Locate the cell with the specified text and output its (X, Y) center coordinate. 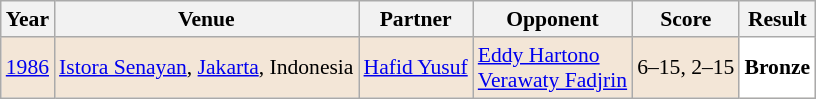
Opponent (552, 19)
Result (777, 19)
Bronze (777, 68)
Year (28, 19)
Eddy Hartono Verawaty Fadjrin (552, 68)
Hafid Yusuf (416, 68)
1986 (28, 68)
Partner (416, 19)
Score (686, 19)
Venue (206, 19)
6–15, 2–15 (686, 68)
Istora Senayan, Jakarta, Indonesia (206, 68)
